Scan for the cell matching the given text and deliver its (x, y) coordinate at center. 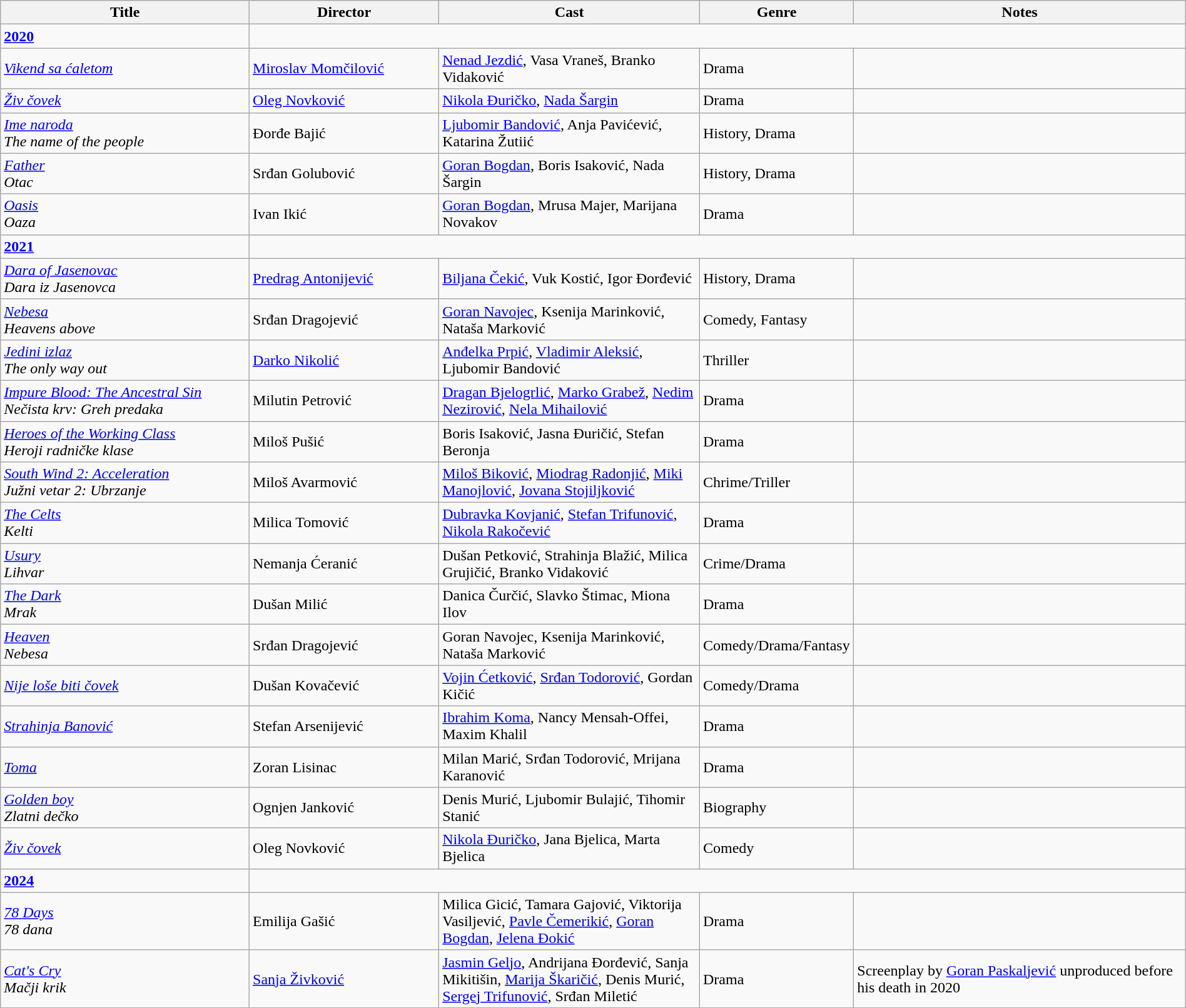
Milutin Petrović (344, 400)
Sanja Živković (344, 979)
2021 (125, 246)
Predrag Antonijević (344, 279)
Cat's CryMačji krik (125, 979)
Cast (569, 13)
Heroes of the Working ClassHeroji radničke klase (125, 441)
Jedini izlazThe only way out (125, 360)
Jasmin Geljo, Andrijana Đorđević, Sanja Mikitišin, Marija Škaričić, Denis Murić, Sergej Trifunović, Srđan Miletić (569, 979)
Ibrahim Koma, Nancy Mensah-Offei, Maxim Khalil (569, 727)
Ivan Ikić (344, 214)
Milica Gicić, Tamara Gajović, Viktorija Vasiljević, Pavle Čemerikić, Goran Bogdan, Jelena Đokić (569, 921)
Toma (125, 767)
Miloš Avarmović (344, 483)
Ognjen Janković (344, 808)
HeavenNebesa (125, 645)
Dušan Milić (344, 604)
Danica Čurčić, Slavko Štimac, Miona Ilov (569, 604)
Notes (1020, 13)
Genre (776, 13)
Nemanja Ćeranić (344, 564)
Screenplay by Goran Paskaljević unproduced before his death in 2020 (1020, 979)
Biljana Čekić, Vuk Kostić, Igor Đorđević (569, 279)
FatherOtac (125, 174)
Dara of JasenovacDara iz Jasenovca (125, 279)
Dušan Petković, Strahinja Blažić, Milica Grujičić, Branko Vidaković (569, 564)
Miloš Biković, Miodrag Radonjić, Miki Manojlović, Jovana Stojiljković (569, 483)
Boris Isaković, Jasna Đuričić, Stefan Beronja (569, 441)
Vikend sa ćaletom (125, 69)
NebesaHeavens above (125, 319)
Stefan Arsenijević (344, 727)
Srđan Golubović (344, 174)
Nije loše biti čovek (125, 685)
Ime narodaThe name of the people (125, 133)
Darko Nikolić (344, 360)
78 Days78 dana (125, 921)
The CeltsKelti (125, 523)
Comedy/Drama/Fantasy (776, 645)
Emilija Gašić (344, 921)
OasisOaza (125, 214)
South Wind 2: AccelerationJužni vetar 2: Ubrzanje (125, 483)
Nikola Đuričko, Jana Bjelica, Marta Bjelica (569, 848)
2024 (125, 880)
Dušan Kovačević (344, 685)
Ljubomir Bandović, Anja Pavićević, Katarina Žutiić (569, 133)
Strahinja Banović (125, 727)
Chrime/Triller (776, 483)
Title (125, 13)
Dubravka Kovjanić, Stefan Trifunović, Nikola Rakočević (569, 523)
Impure Blood: The Ancestral SinNečista krv: Greh predaka (125, 400)
Golden boyZlatni dečko (125, 808)
Thriller (776, 360)
Đorđe Bajić (344, 133)
Denis Murić, Ljubomir Bulajić, Tihomir Stanić (569, 808)
Goran Bogdan, Boris Isaković, Nada Šargin (569, 174)
UsuryLihvar (125, 564)
Dragan Bjelogrlić, Marko Grabež, Nedim Nezirović, Nela Mihailović (569, 400)
Director (344, 13)
Comedy, Fantasy (776, 319)
Comedy/Drama (776, 685)
Crime/Drama (776, 564)
Biography (776, 808)
Milan Marić, Srđan Todorović, Mrijana Karanović (569, 767)
The DarkMrak (125, 604)
Comedy (776, 848)
Goran Bogdan, Mrusa Majer, Marijana Novakov (569, 214)
Miloš Pušić (344, 441)
Miroslav Momčilović (344, 69)
2020 (125, 36)
Milica Tomović (344, 523)
Nikola Ðuričko, Nada Šargin (569, 101)
Zoran Lisinac (344, 767)
Vojin Ćetković, Srđan Todorović, Gordan Kičić (569, 685)
Nenad Jezdić, Vasa Vraneš, Branko Vidaković (569, 69)
Anđelka Prpić, Vladimir Aleksić, Ljubomir Bandović (569, 360)
